From the cell containing the given text, extract its center point as [x, y] coordinate. 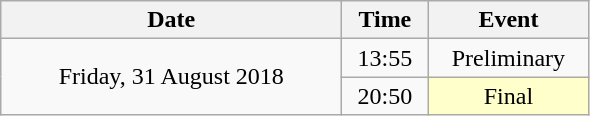
20:50 [385, 96]
Preliminary [508, 58]
13:55 [385, 58]
Time [385, 20]
Event [508, 20]
Final [508, 96]
Friday, 31 August 2018 [172, 77]
Date [172, 20]
